Identify which cell holds the provided text, then report its (X, Y) central coordinate. 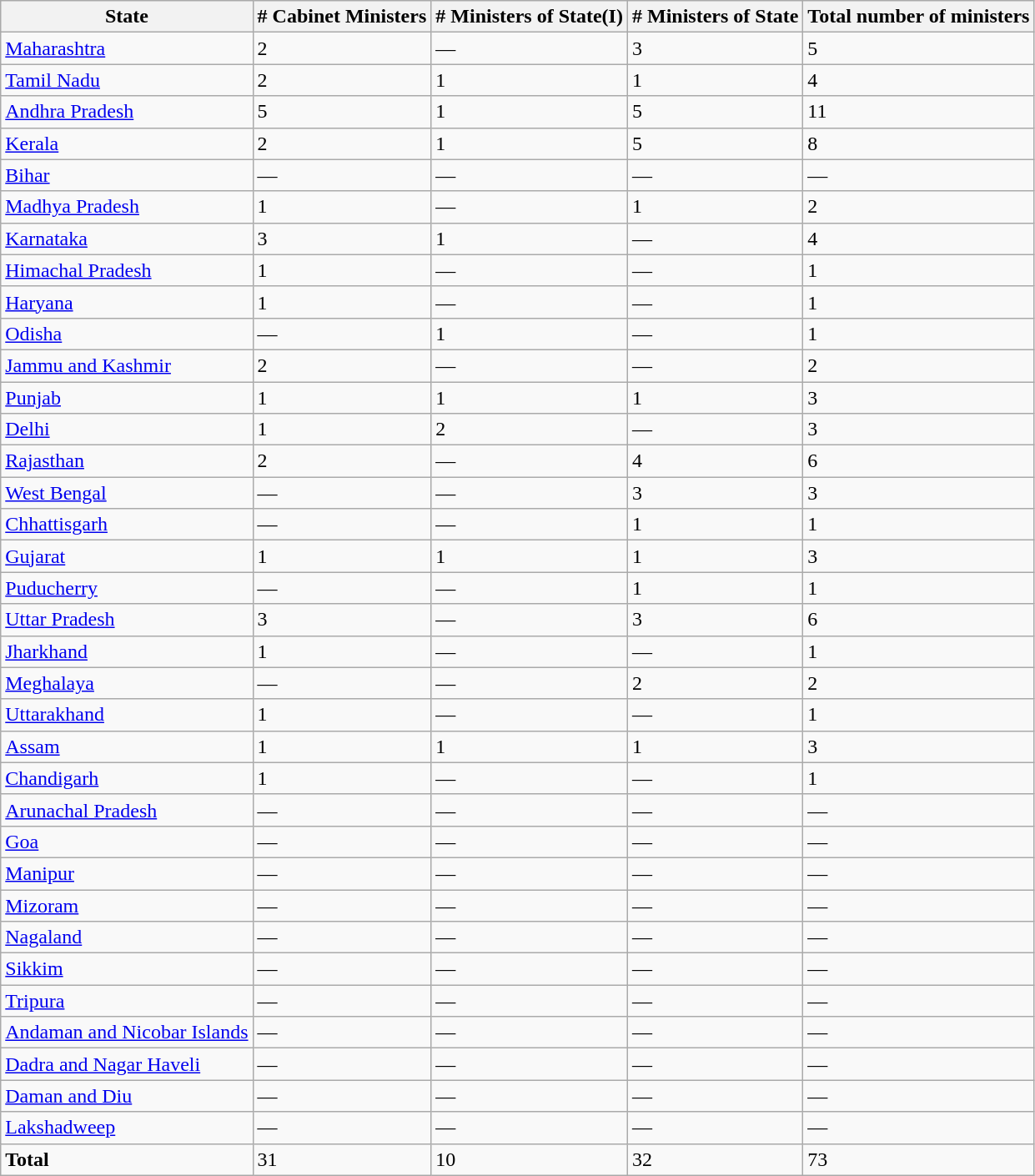
Dadra and Nagar Haveli (127, 1064)
State (127, 17)
# Cabinet Ministers (342, 17)
Tripura (127, 1001)
Nagaland (127, 937)
Gujarat (127, 556)
31 (342, 1159)
Uttar Pradesh (127, 620)
West Bengal (127, 493)
Andaman and Nicobar Islands (127, 1033)
Punjab (127, 398)
Himachal Pradesh (127, 270)
32 (715, 1159)
Madhya Pradesh (127, 207)
Puducherry (127, 588)
Total number of ministers (919, 17)
8 (919, 143)
10 (530, 1159)
# Ministers of State (715, 17)
11 (919, 112)
Goa (127, 842)
Andhra Pradesh (127, 112)
Total (127, 1159)
73 (919, 1159)
Bihar (127, 175)
Maharashtra (127, 48)
Lakshadweep (127, 1128)
Chhattisgarh (127, 525)
Kerala (127, 143)
Mizoram (127, 905)
Odisha (127, 334)
Sikkim (127, 969)
Delhi (127, 430)
Rajasthan (127, 461)
Meghalaya (127, 683)
Haryana (127, 302)
Tamil Nadu (127, 80)
Karnataka (127, 239)
Arunachal Pradesh (127, 810)
Manipur (127, 873)
Jharkhand (127, 651)
Jammu and Kashmir (127, 365)
Chandigarh (127, 778)
Uttarakhand (127, 715)
Assam (127, 746)
# Ministers of State(I) (530, 17)
Daman and Diu (127, 1096)
